Return [X, Y] of the center of cell containing provided text 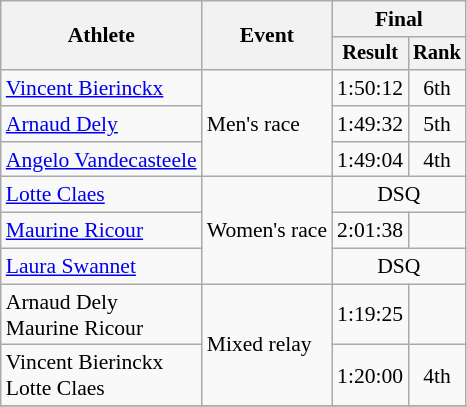
Athlete [102, 36]
Vincent Bierinckx [102, 88]
Mixed relay [267, 345]
Arnaud Dely [102, 124]
Result [370, 54]
Lotte Claes [102, 195]
Rank [437, 54]
6th [437, 88]
1:50:12 [370, 88]
Final [399, 19]
Laura Swannet [102, 267]
1:49:04 [370, 160]
Vincent BierinckxLotte Claes [102, 376]
Maurine Ricour [102, 231]
Angelo Vandecasteele [102, 160]
Arnaud DelyMaurine Ricour [102, 314]
Event [267, 36]
1:19:25 [370, 314]
Women's race [267, 230]
Men's race [267, 124]
2:01:38 [370, 231]
5th [437, 124]
1:20:00 [370, 376]
1:49:32 [370, 124]
